Pinpoint the cell where the given text exists, returning its [X, Y] midpoint coordinate. 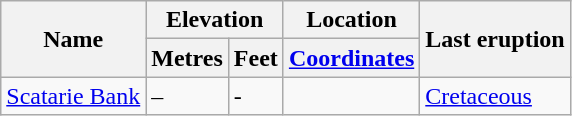
- [256, 96]
Cretaceous [495, 96]
Feet [256, 58]
Coordinates [351, 58]
Elevation [215, 20]
– [188, 96]
Location [351, 20]
Scatarie Bank [74, 96]
Last eruption [495, 39]
Name [74, 39]
Metres [188, 58]
